Return (X, Y) of the center of cell containing provided text 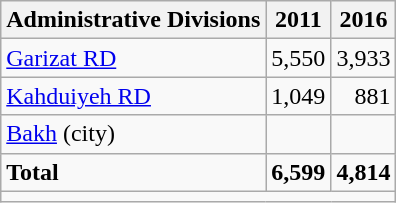
4,814 (364, 172)
Total (134, 172)
Bakh (city) (134, 134)
2016 (364, 20)
6,599 (298, 172)
2011 (298, 20)
1,049 (298, 96)
Kahduiyeh RD (134, 96)
Administrative Divisions (134, 20)
5,550 (298, 58)
Garizat RD (134, 58)
881 (364, 96)
3,933 (364, 58)
